Detect which cell encompasses the target text, then output its (x, y) center coordinate. 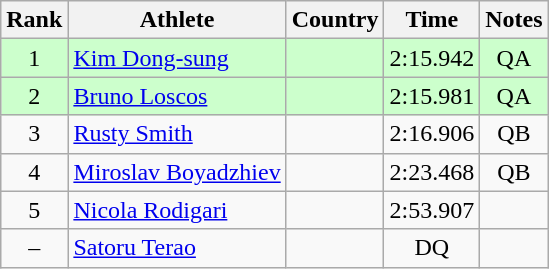
4 (34, 172)
Satoru Terao (177, 248)
Rank (34, 20)
1 (34, 58)
Country (335, 20)
Rusty Smith (177, 134)
3 (34, 134)
Bruno Loscos (177, 96)
Athlete (177, 20)
Time (432, 20)
Nicola Rodigari (177, 210)
2:15.942 (432, 58)
2 (34, 96)
2:53.907 (432, 210)
2:23.468 (432, 172)
2:16.906 (432, 134)
2:15.981 (432, 96)
5 (34, 210)
Kim Dong-sung (177, 58)
Miroslav Boyadzhiev (177, 172)
DQ (432, 248)
– (34, 248)
Notes (514, 20)
